Output the (X, Y) coordinate of the center of the cell containing the given text.  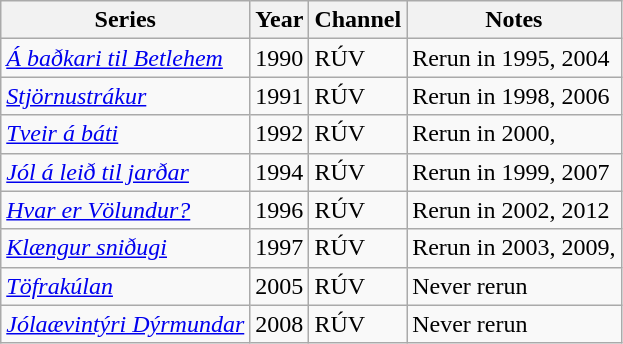
Rerun in 2003, 2009, (514, 248)
Year (280, 20)
2005 (280, 286)
Rerun in 1995, 2004 (514, 58)
Notes (514, 20)
Töfrakúlan (126, 286)
Rerun in 2000, (514, 134)
Rerun in 1999, 2007 (514, 172)
Rerun in 2002, 2012 (514, 210)
Hvar er Völundur? (126, 210)
2008 (280, 324)
Klængur sniðugi (126, 248)
1997 (280, 248)
1994 (280, 172)
1991 (280, 96)
1990 (280, 58)
Tveir á báti (126, 134)
Stjörnustrákur (126, 96)
Á baðkari til Betlehem (126, 58)
1992 (280, 134)
Channel (358, 20)
1996 (280, 210)
Rerun in 1998, 2006 (514, 96)
Jól á leið til jarðar (126, 172)
Jólaævintýri Dýrmundar (126, 324)
Series (126, 20)
